Locate the cell with the specified text and output its (X, Y) center coordinate. 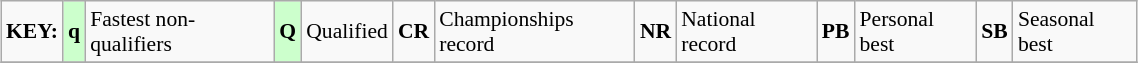
Seasonal best (1075, 32)
NR (656, 32)
Fastest non-qualifiers (180, 32)
PB (836, 32)
CR (414, 32)
Q (288, 32)
q (74, 32)
SB (994, 32)
National record (746, 32)
Championships record (534, 32)
Personal best (916, 32)
KEY: (32, 32)
Qualified (347, 32)
